Provide the (x, y) coordinate of the cell's center where the given text is located.  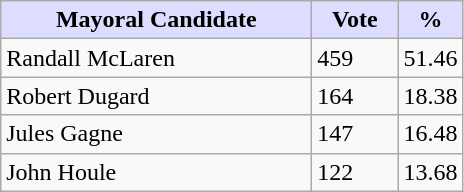
Randall McLaren (156, 58)
51.46 (430, 58)
% (430, 20)
John Houle (156, 172)
164 (355, 96)
16.48 (430, 134)
147 (355, 134)
Vote (355, 20)
13.68 (430, 172)
Mayoral Candidate (156, 20)
459 (355, 58)
Robert Dugard (156, 96)
122 (355, 172)
Jules Gagne (156, 134)
18.38 (430, 96)
